For the text-containing cell, return its midpoint in [X, Y] coordinate format. 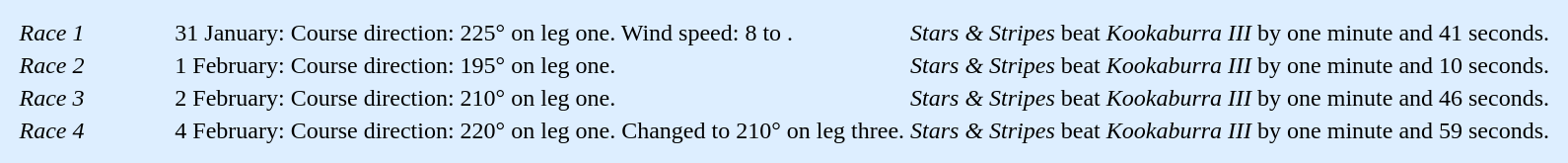
Stars & Stripes beat Kookaburra III by one minute and 46 seconds. [1231, 98]
Race 1 [95, 33]
2 February: Course direction: 210° on leg one. [540, 98]
Stars & Stripes beat Kookaburra III by one minute and 10 seconds. [1231, 65]
Stars & Stripes beat Kookaburra III by one minute and 59 seconds. [1231, 130]
Race 3 [95, 98]
Race 2 [95, 65]
Stars & Stripes beat Kookaburra III by one minute and 41 seconds. [1231, 33]
31 January: Course direction: 225° on leg one. Wind speed: 8 to . [540, 33]
4 February: Course direction: 220° on leg one. Changed to 210° on leg three. [540, 130]
Race 4 [95, 130]
1 February: Course direction: 195° on leg one. [540, 65]
